For the text-containing cell, return its midpoint in [X, Y] coordinate format. 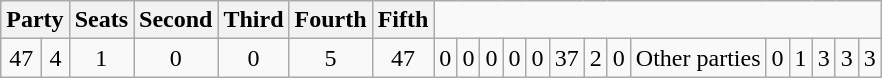
Fourth [330, 20]
2 [596, 58]
Second [176, 20]
Seats [101, 20]
Fifth [403, 20]
37 [566, 58]
Party [35, 20]
Other parties [698, 58]
5 [330, 58]
4 [56, 58]
Third [254, 20]
